Locate the cell with the specified text and output its [x, y] center coordinate. 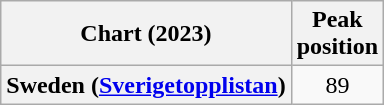
Peakposition [337, 34]
Sweden (Sverigetopplistan) [146, 85]
Chart (2023) [146, 34]
89 [337, 85]
